Return [X, Y] of the center of cell containing provided text 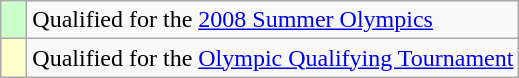
Qualified for the Olympic Qualifying Tournament [273, 58]
Qualified for the 2008 Summer Olympics [273, 20]
